Determine the [x, y] coordinate at the center of the cell enclosing the given text.  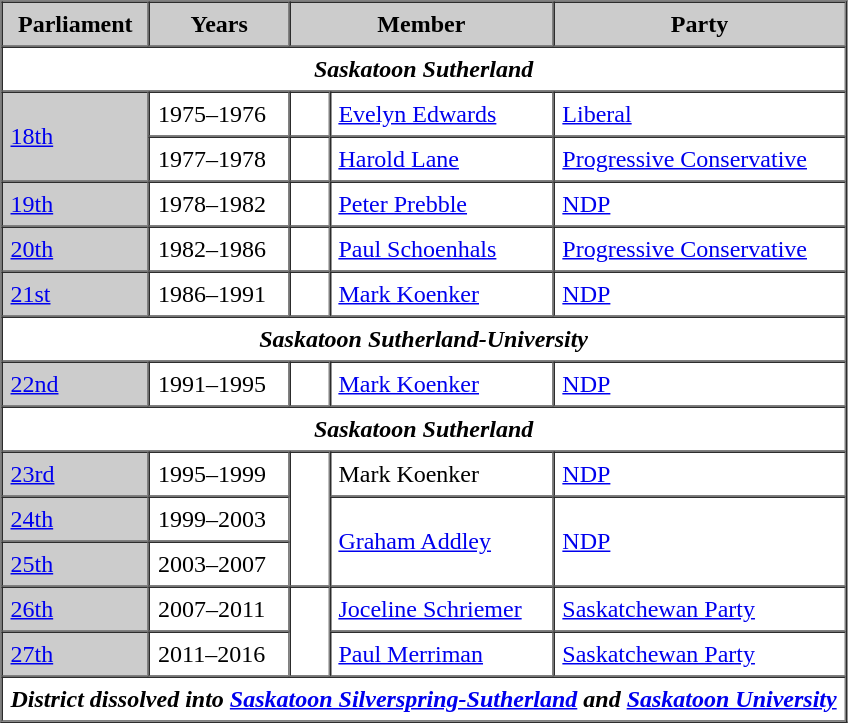
21st [76, 294]
23rd [76, 474]
1978–1982 [219, 204]
22nd [76, 384]
19th [76, 204]
Paul Schoenhals [441, 248]
26th [76, 608]
District dissolved into Saskatoon Silverspring-Sutherland and Saskatoon University [424, 698]
1991–1995 [219, 384]
Graham Addley [441, 541]
1977–1978 [219, 158]
Parliament [76, 24]
2003–2007 [219, 564]
24th [76, 518]
Peter Prebble [441, 204]
Paul Merriman [441, 654]
1995–1999 [219, 474]
1975–1976 [219, 114]
20th [76, 248]
Liberal [699, 114]
2007–2011 [219, 608]
Member [421, 24]
27th [76, 654]
1986–1991 [219, 294]
18th [76, 137]
Saskatoon Sutherland-University [424, 338]
2011–2016 [219, 654]
Joceline Schriemer [441, 608]
Party [699, 24]
Years [219, 24]
Evelyn Edwards [441, 114]
Harold Lane [441, 158]
1999–2003 [219, 518]
25th [76, 564]
1982–1986 [219, 248]
